Return the (x, y) coordinate for the center point of the cell that contains the specified text.  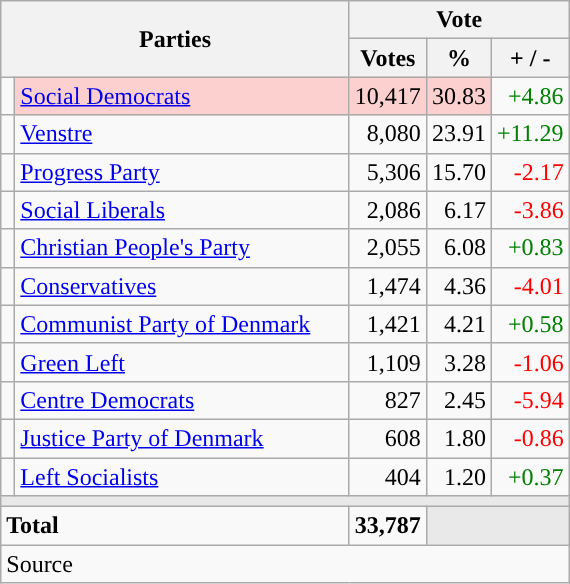
1,421 (388, 324)
Venstre (182, 134)
-5.94 (530, 400)
23.91 (458, 134)
-3.86 (530, 210)
2.45 (458, 400)
33,787 (388, 526)
Communist Party of Denmark (182, 324)
Centre Democrats (182, 400)
827 (388, 400)
Progress Party (182, 172)
2,086 (388, 210)
+ / - (530, 58)
404 (388, 477)
2,055 (388, 248)
Justice Party of Denmark (182, 438)
6.08 (458, 248)
1,109 (388, 362)
4.36 (458, 286)
608 (388, 438)
Social Liberals (182, 210)
Left Socialists (182, 477)
Votes (388, 58)
1.80 (458, 438)
Conservatives (182, 286)
Parties (176, 39)
15.70 (458, 172)
1.20 (458, 477)
-4.01 (530, 286)
3.28 (458, 362)
+11.29 (530, 134)
+0.37 (530, 477)
4.21 (458, 324)
30.83 (458, 96)
Vote (459, 20)
Social Democrats (182, 96)
6.17 (458, 210)
8,080 (388, 134)
Total (176, 526)
+0.83 (530, 248)
5,306 (388, 172)
Green Left (182, 362)
Source (285, 564)
-2.17 (530, 172)
+0.58 (530, 324)
-1.06 (530, 362)
10,417 (388, 96)
+4.86 (530, 96)
Christian People's Party (182, 248)
% (458, 58)
1,474 (388, 286)
-0.86 (530, 438)
